Capture the cell that displays the provided text and extract its [x, y] central coordinate. 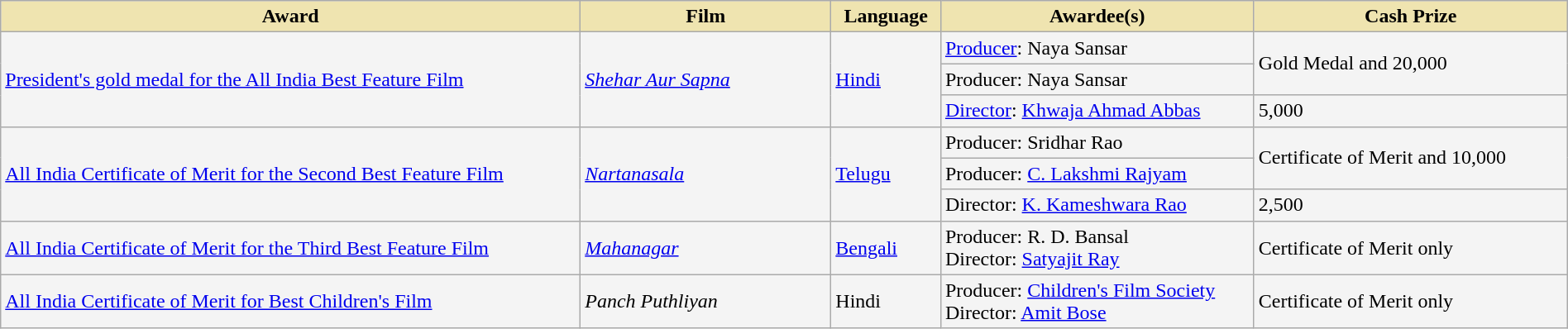
Shehar Aur Sapna [706, 79]
Panch Puthliyan [706, 301]
All India Certificate of Merit for the Second Best Feature Film [291, 174]
Telugu [887, 174]
Award [291, 17]
Producer: Sridhar Rao [1097, 142]
Cash Prize [1411, 17]
2,500 [1411, 205]
Nartanasala [706, 174]
Producer: C. Lakshmi Rajyam [1097, 174]
Certificate of Merit and 10,000 [1411, 158]
All India Certificate of Merit for Best Children's Film [291, 301]
President's gold medal for the All India Best Feature Film [291, 79]
Producer: R. D. BansalDirector: Satyajit Ray [1097, 248]
5,000 [1411, 111]
Director: K. Kameshwara Rao [1097, 205]
Mahanagar [706, 248]
Film [706, 17]
Director: Khwaja Ahmad Abbas [1097, 111]
Bengali [887, 248]
Awardee(s) [1097, 17]
Language [887, 17]
All India Certificate of Merit for the Third Best Feature Film [291, 248]
Producer: Children's Film SocietyDirector: Amit Bose [1097, 301]
Gold Medal and 20,000 [1411, 64]
